Find where the given text appears and provide that cell's center as [X, Y] coordinate. 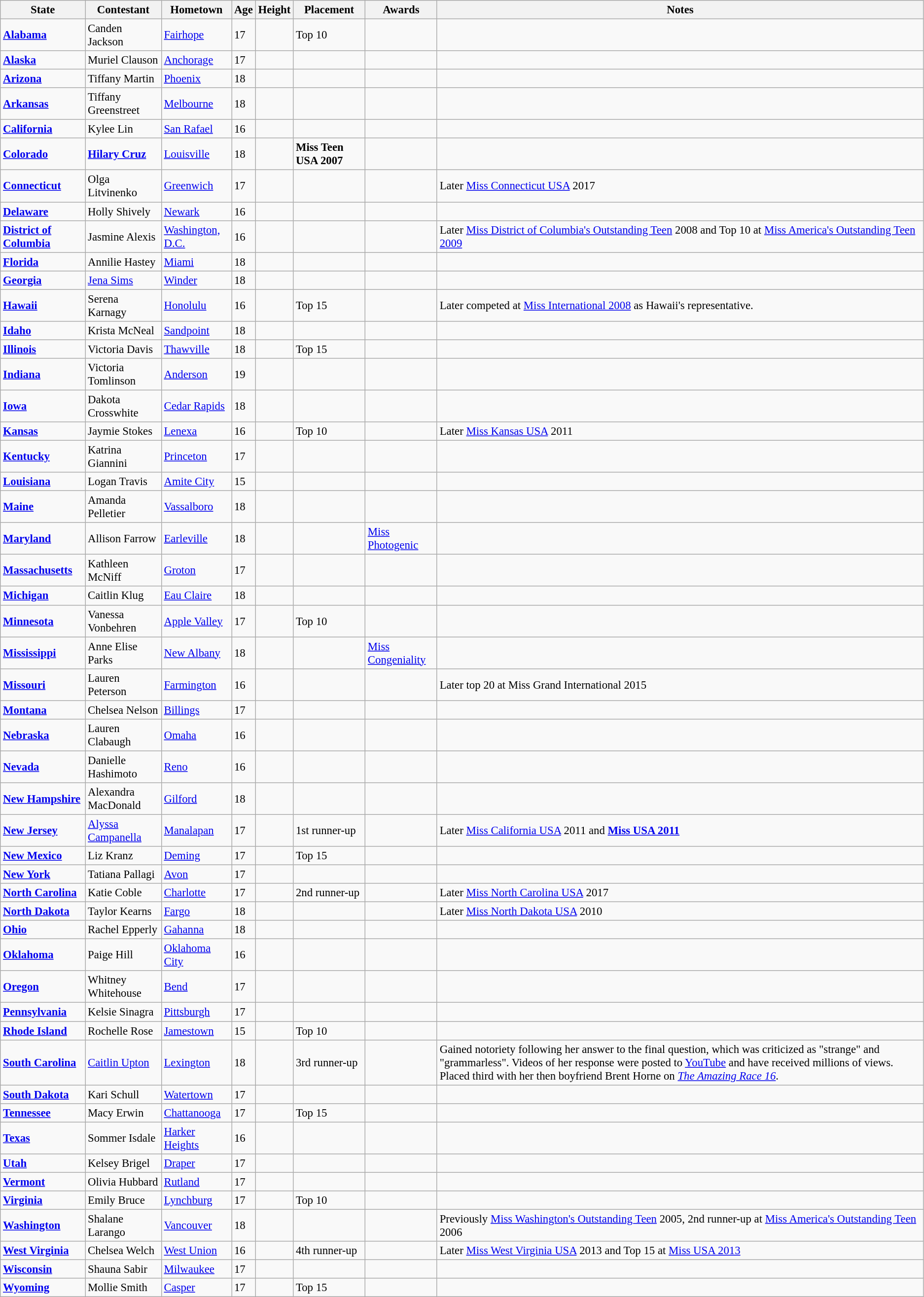
Missouri [43, 684]
Wyoming [43, 1288]
Tennessee [43, 1113]
Bend [196, 987]
Notes [680, 10]
Anne Elise Parks [123, 653]
Arizona [43, 79]
Rachel Epperly [123, 930]
New Jersey [43, 830]
Charlotte [196, 893]
Montana [43, 710]
Alaska [43, 60]
Amanda Pelletier [123, 507]
Pittsburgh [196, 1012]
Later Miss North Dakota USA 2010 [680, 911]
Virginia [43, 1200]
Mollie Smith [123, 1288]
North Carolina [43, 893]
Miss Congeniality [401, 653]
Watertown [196, 1094]
Later Miss North Carolina USA 2017 [680, 893]
Nebraska [43, 736]
Hilary Cruz [123, 154]
Texas [43, 1138]
New York [43, 875]
Massachusetts [43, 571]
Macy Erwin [123, 1113]
Jasmine Alexis [123, 237]
Lenexa [196, 431]
Paige Hill [123, 955]
South Carolina [43, 1062]
Liz Kranz [123, 856]
Princeton [196, 456]
Cedar Rapids [196, 406]
Alyssa Campanella [123, 830]
California [43, 129]
Logan Travis [123, 482]
Kelsey Brigel [123, 1163]
Idaho [43, 331]
Annilie Hastey [123, 262]
Later competed at Miss International 2008 as Hawaii's representative. [680, 306]
Avon [196, 875]
Mississippi [43, 653]
Deming [196, 856]
Reno [196, 767]
Serena Karnagy [123, 306]
Danielle Hashimoto [123, 767]
Connecticut [43, 186]
Maine [43, 507]
Sommer Isdale [123, 1138]
Awards [401, 10]
Rutland [196, 1182]
Casper [196, 1288]
Eau Claire [196, 596]
Illinois [43, 349]
Louisiana [43, 482]
Oklahoma City [196, 955]
Amite City [196, 482]
Vanessa Vonbehren [123, 621]
Wisconsin [43, 1269]
Louisville [196, 154]
Colorado [43, 154]
Ohio [43, 930]
Krista McNeal [123, 331]
Honolulu [196, 306]
Georgia [43, 280]
Age [244, 10]
Canden Jackson [123, 35]
New Mexico [43, 856]
Lauren Clabaugh [123, 736]
Olivia Hubbard [123, 1182]
Washington, D.C. [196, 237]
Caitlin Upton [123, 1062]
Kathleen McNiff [123, 571]
Phoenix [196, 79]
Shalane Larango [123, 1226]
Melbourne [196, 104]
Kylee Lin [123, 129]
Later Miss Kansas USA 2011 [680, 431]
Delaware [43, 211]
Jaymie Stokes [123, 431]
Earleville [196, 538]
Manalapan [196, 830]
Height [274, 10]
Milwaukee [196, 1269]
Later top 20 at Miss Grand International 2015 [680, 684]
Washington [43, 1226]
Previously Miss Washington's Outstanding Teen 2005, 2nd runner-up at Miss America's Outstanding Teen 2006 [680, 1226]
Chelsea Welch [123, 1251]
Allison Farrow [123, 538]
Thawville [196, 349]
Victoria Tomlinson [123, 375]
Minnesota [43, 621]
Shauna Sabir [123, 1269]
Vassalboro [196, 507]
Greenwich [196, 186]
Tatiana Pallagi [123, 875]
19 [244, 375]
Gahanna [196, 930]
Jena Sims [123, 280]
Harker Heights [196, 1138]
Olga Litvinenko [123, 186]
New Hampshire [43, 799]
Maryland [43, 538]
Caitlin Klug [123, 596]
West Union [196, 1251]
Iowa [43, 406]
Gilford [196, 799]
Miss Photogenic [401, 538]
Fargo [196, 911]
Chattanooga [196, 1113]
North Dakota [43, 911]
Indiana [43, 375]
Dakota Crosswhite [123, 406]
Later Miss District of Columbia's Outstanding Teen 2008 and Top 10 at Miss America's Outstanding Teen 2009 [680, 237]
Later Miss Connecticut USA 2017 [680, 186]
Holly Shively [123, 211]
Nevada [43, 767]
Kari Schull [123, 1094]
Utah [43, 1163]
South Dakota [43, 1094]
Kelsie Sinagra [123, 1012]
Apple Valley [196, 621]
Michigan [43, 596]
Taylor Kearns [123, 911]
San Rafael [196, 129]
Lynchburg [196, 1200]
Hawaii [43, 306]
Kentucky [43, 456]
Later Miss West Virginia USA 2013 and Top 15 at Miss USA 2013 [680, 1251]
Contestant [123, 10]
Winder [196, 280]
Anderson [196, 375]
1st runner-up [329, 830]
Miss Teen USA 2007 [329, 154]
Arkansas [43, 104]
Muriel Clauson [123, 60]
Oregon [43, 987]
Emily Bruce [123, 1200]
Kansas [43, 431]
Hometown [196, 10]
Pennsylvania [43, 1012]
Jamestown [196, 1031]
Newark [196, 211]
Vermont [43, 1182]
Alabama [43, 35]
Whitney Whitehouse [123, 987]
Anchorage [196, 60]
Draper [196, 1163]
New Albany [196, 653]
Alexandra MacDonald [123, 799]
State [43, 10]
Tiffany Martin [123, 79]
Placement [329, 10]
3rd runner-up [329, 1062]
Rhode Island [43, 1031]
Victoria Davis [123, 349]
2nd runner-up [329, 893]
Chelsea Nelson [123, 710]
Groton [196, 571]
Katrina Giannini [123, 456]
Fairhope [196, 35]
Miami [196, 262]
West Virginia [43, 1251]
Oklahoma [43, 955]
Tiffany Greenstreet [123, 104]
Rochelle Rose [123, 1031]
Omaha [196, 736]
District of Columbia [43, 237]
Lauren Peterson [123, 684]
Later Miss California USA 2011 and Miss USA 2011 [680, 830]
4th runner-up [329, 1251]
Katie Coble [123, 893]
Lexington [196, 1062]
Farmington [196, 684]
Sandpoint [196, 331]
Billings [196, 710]
Florida [43, 262]
Vancouver [196, 1226]
